Return the (x, y) coordinate for the center point of the cell that contains the specified text.  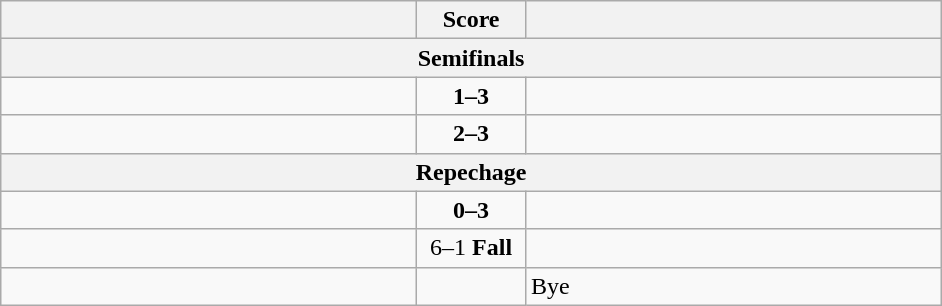
Semifinals (472, 58)
6–1 Fall (472, 248)
Score (472, 20)
Repechage (472, 172)
2–3 (472, 134)
0–3 (472, 210)
Bye (733, 286)
1–3 (472, 96)
